Locate the cell with the specified text and output its [X, Y] center coordinate. 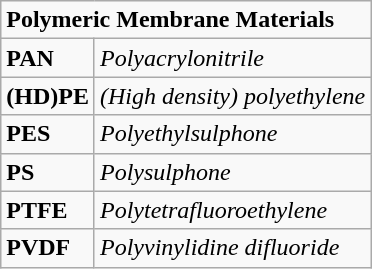
PVDF [48, 248]
Polyacrylonitrile [232, 58]
(HD)PE [48, 96]
Polyvinylidine difluoride [232, 248]
PS [48, 172]
PTFE [48, 210]
(High density) polyethylene [232, 96]
Polyethylsulphone [232, 134]
PAN [48, 58]
Polysulphone [232, 172]
Polymeric Membrane Materials [186, 20]
PES [48, 134]
Polytetrafluoroethylene [232, 210]
